Extract the [x, y] coordinate from the center of the cell holding the provided text.  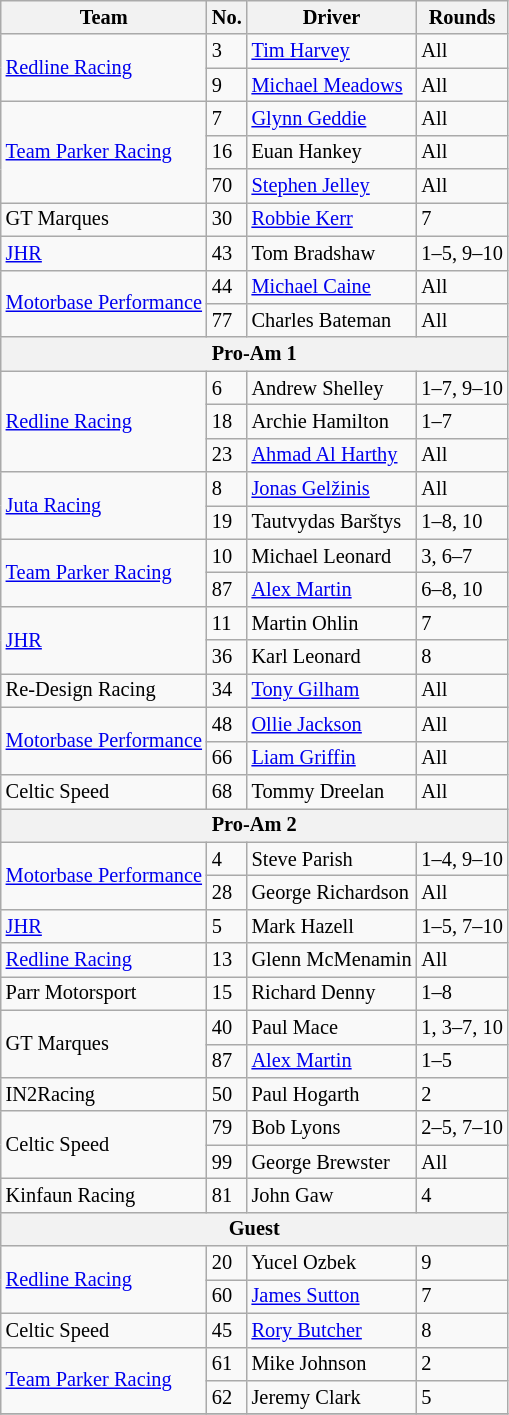
Liam Griffin [332, 758]
6 [227, 388]
79 [227, 1128]
Martin Ohlin [332, 623]
36 [227, 657]
Michael Caine [332, 287]
Kinfaun Racing [104, 1195]
Ollie Jackson [332, 724]
Jeremy Clark [332, 1397]
77 [227, 320]
10 [227, 556]
Stephen Jelley [332, 186]
Charles Bateman [332, 320]
John Gaw [332, 1195]
15 [227, 993]
18 [227, 421]
Steve Parish [332, 859]
Jonas Gelžinis [332, 489]
11 [227, 623]
Rory Butcher [332, 1330]
23 [227, 455]
2–5, 7–10 [462, 1128]
George Richardson [332, 892]
No. [227, 17]
Archie Hamilton [332, 421]
Parr Motorsport [104, 993]
IN2Racing [104, 1094]
Guest [254, 1229]
1–5, 9–10 [462, 253]
1–5 [462, 1061]
Tony Gilham [332, 690]
60 [227, 1296]
Tommy Dreelan [332, 791]
70 [227, 186]
20 [227, 1263]
Yucel Ozbek [332, 1263]
Tom Bradshaw [332, 253]
Richard Denny [332, 993]
44 [227, 287]
Karl Leonard [332, 657]
1, 3–7, 10 [462, 1027]
Glenn McMenamin [332, 960]
1–5, 7–10 [462, 926]
1–7, 9–10 [462, 388]
Tim Harvey [332, 51]
16 [227, 152]
Re-Design Racing [104, 690]
30 [227, 219]
45 [227, 1330]
Pro-Am 2 [254, 825]
68 [227, 791]
1–8, 10 [462, 522]
Mark Hazell [332, 926]
James Sutton [332, 1296]
Ahmad Al Harthy [332, 455]
43 [227, 253]
6–8, 10 [462, 589]
81 [227, 1195]
34 [227, 690]
Paul Hogarth [332, 1094]
Michael Meadows [332, 85]
Michael Leonard [332, 556]
Paul Mace [332, 1027]
Pro-Am 1 [254, 354]
Tautvydas Barštys [332, 522]
99 [227, 1162]
Bob Lyons [332, 1128]
66 [227, 758]
3, 6–7 [462, 556]
50 [227, 1094]
Team [104, 17]
3 [227, 51]
Robbie Kerr [332, 219]
62 [227, 1397]
Glynn Geddie [332, 118]
George Brewster [332, 1162]
40 [227, 1027]
1–4, 9–10 [462, 859]
Euan Hankey [332, 152]
Driver [332, 17]
61 [227, 1364]
28 [227, 892]
1–7 [462, 421]
Rounds [462, 17]
Mike Johnson [332, 1364]
19 [227, 522]
Juta Racing [104, 506]
Andrew Shelley [332, 388]
13 [227, 960]
48 [227, 724]
1–8 [462, 993]
